For the text-containing cell, return its midpoint in [x, y] coordinate format. 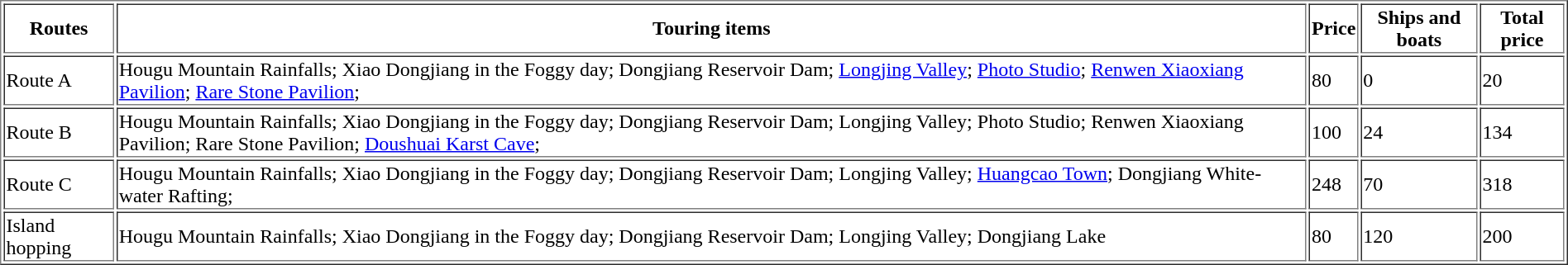
70 [1419, 185]
318 [1522, 185]
Hougu Mountain Rainfalls; Xiao Dongjiang in the Foggy day; Dongjiang Reservoir Dam; Longjing Valley; Huangcao Town; Dongjiang White-water Rafting; [711, 185]
Routes [58, 28]
134 [1522, 132]
Touring items [711, 28]
Route C [58, 185]
0 [1419, 81]
100 [1333, 132]
248 [1333, 185]
Route A [58, 81]
24 [1419, 132]
20 [1522, 81]
Island hopping [58, 236]
Hougu Mountain Rainfalls; Xiao Dongjiang in the Foggy day; Dongjiang Reservoir Dam; Longjing Valley; Dongjiang Lake [711, 236]
200 [1522, 236]
Ships and boats [1419, 28]
120 [1419, 236]
Price [1333, 28]
Total price [1522, 28]
Route B [58, 132]
